Capture the cell that displays the provided text and extract its (x, y) central coordinate. 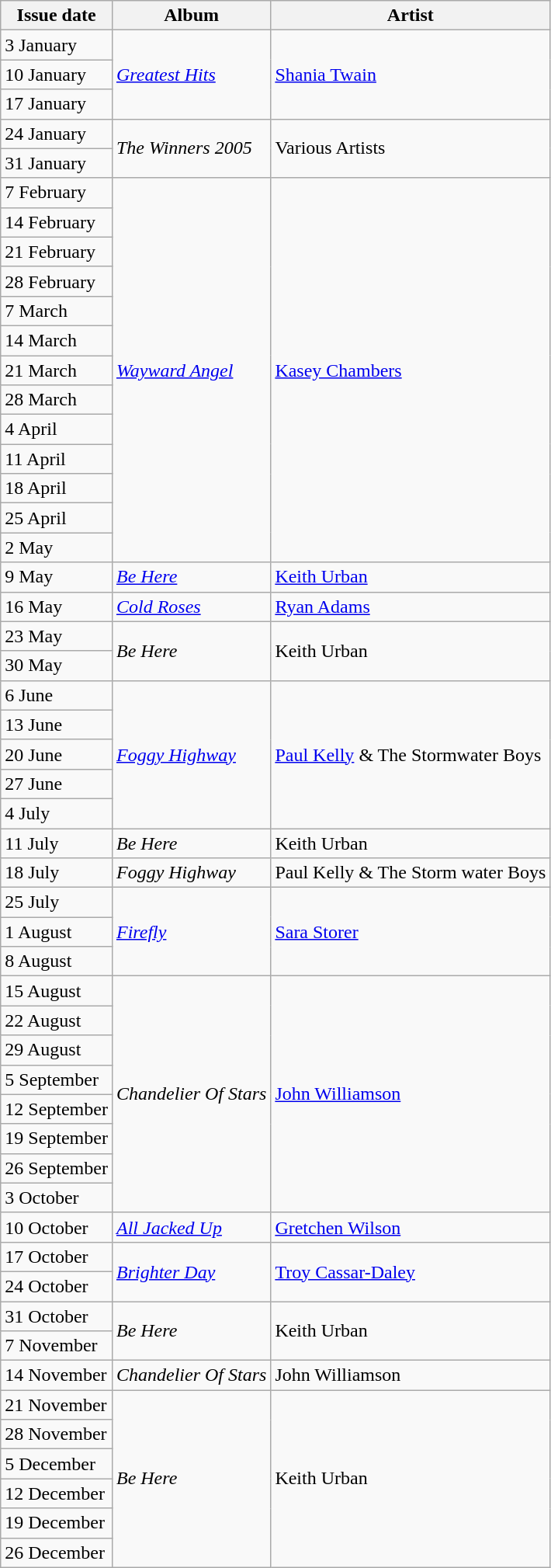
7 November (57, 1346)
26 September (57, 1168)
27 June (57, 784)
4 July (57, 813)
Paul Kelly & The Stormwater Boys (411, 754)
25 April (57, 518)
Gretchen Wilson (411, 1227)
4 April (57, 429)
28 November (57, 1434)
8 August (57, 961)
5 September (57, 1080)
15 August (57, 991)
28 February (57, 281)
11 July (57, 843)
22 August (57, 1020)
The Winners 2005 (191, 148)
31 January (57, 163)
10 January (57, 75)
Artist (411, 16)
12 September (57, 1109)
7 March (57, 311)
7 February (57, 193)
18 April (57, 488)
24 October (57, 1286)
Shania Twain (411, 75)
2 May (57, 548)
30 May (57, 666)
18 July (57, 873)
17 October (57, 1257)
11 April (57, 459)
Brighter Day (191, 1271)
21 February (57, 252)
Paul Kelly & The Storm water Boys (411, 873)
All Jacked Up (191, 1227)
14 March (57, 340)
Sara Storer (411, 932)
6 June (57, 695)
Wayward Angel (191, 370)
20 June (57, 754)
Troy Cassar-Daley (411, 1271)
24 January (57, 134)
12 December (57, 1493)
Issue date (57, 16)
Kasey Chambers (411, 370)
5 December (57, 1464)
21 November (57, 1405)
14 February (57, 222)
28 March (57, 400)
14 November (57, 1375)
13 June (57, 725)
Greatest Hits (191, 75)
17 January (57, 104)
3 October (57, 1198)
3 January (57, 45)
Firefly (191, 932)
25 July (57, 902)
9 May (57, 577)
10 October (57, 1227)
29 August (57, 1050)
19 September (57, 1139)
26 December (57, 1552)
Cold Roses (191, 607)
Various Artists (411, 148)
1 August (57, 932)
19 December (57, 1523)
Ryan Adams (411, 607)
16 May (57, 607)
23 May (57, 636)
31 October (57, 1316)
21 March (57, 370)
Album (191, 16)
